From the cell containing the given text, extract its center point as [x, y] coordinate. 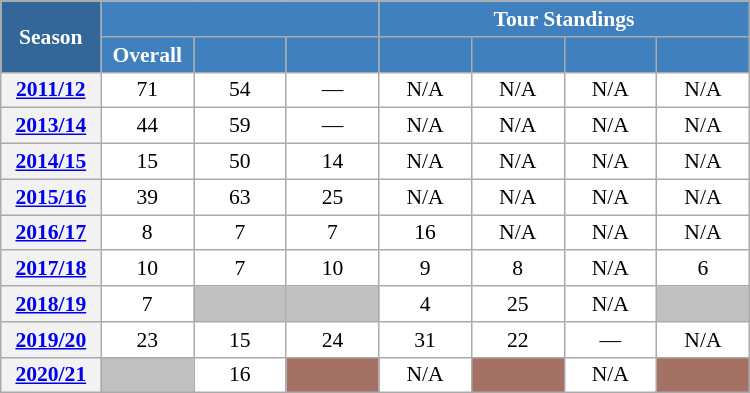
44 [148, 126]
24 [332, 340]
6 [704, 269]
2015/16 [51, 197]
59 [240, 126]
Season [51, 36]
23 [148, 340]
Overall [148, 55]
2014/15 [51, 162]
2013/14 [51, 126]
2017/18 [51, 269]
63 [240, 197]
4 [426, 304]
39 [148, 197]
31 [426, 340]
50 [240, 162]
2018/19 [51, 304]
22 [518, 340]
2020/21 [51, 375]
14 [332, 162]
54 [240, 90]
9 [426, 269]
71 [148, 90]
2011/12 [51, 90]
2016/17 [51, 233]
Tour Standings [564, 19]
2019/20 [51, 340]
